Capture the cell that displays the provided text and extract its [x, y] central coordinate. 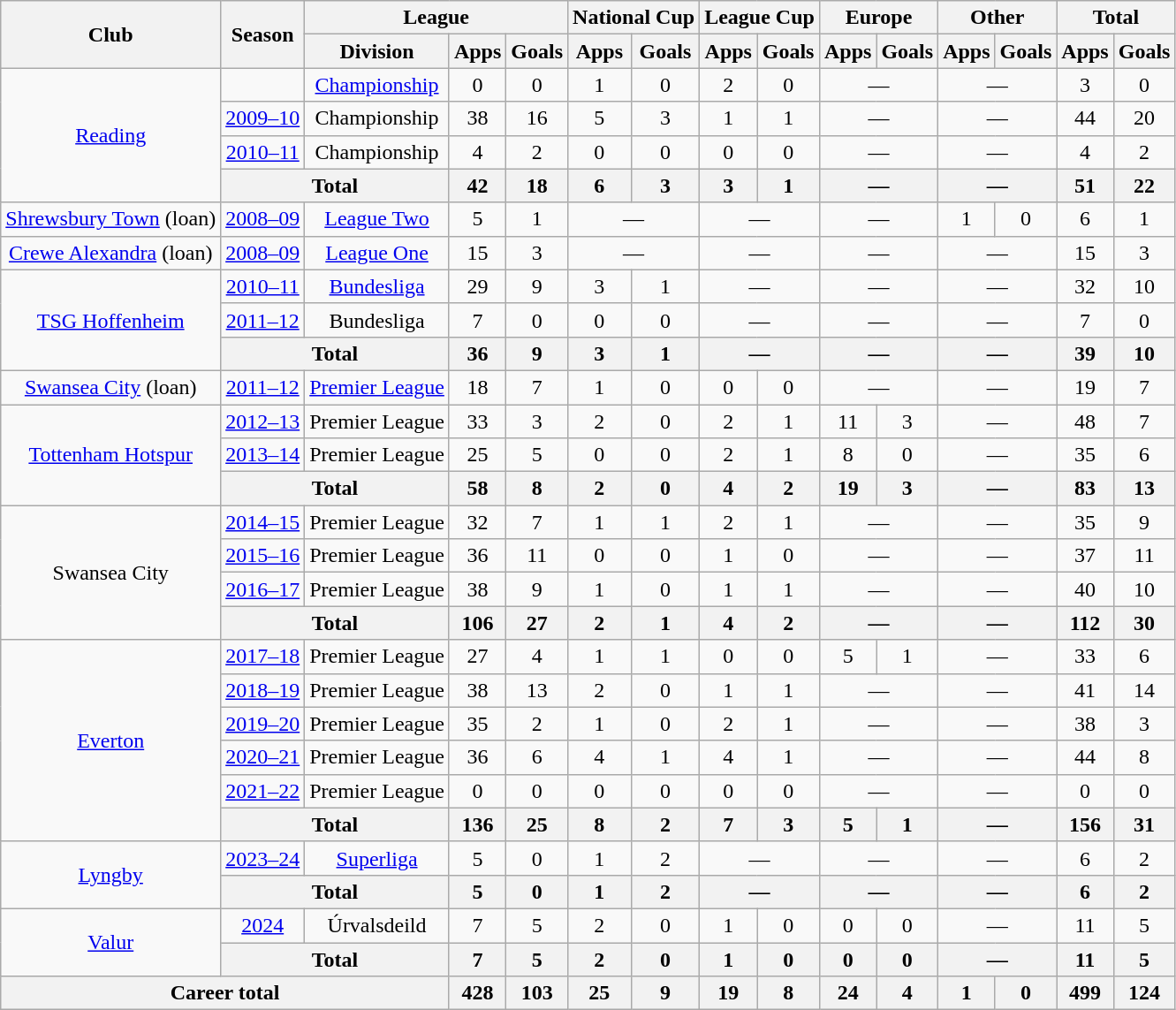
Everton [111, 740]
37 [1085, 556]
Club [111, 34]
2014–15 [263, 522]
Superliga [377, 858]
League One [377, 253]
Úrvalsdeild [377, 925]
20 [1144, 118]
112 [1085, 623]
Swansea City [111, 573]
Crewe Alexandra (loan) [111, 253]
Lyngby [111, 875]
League [436, 18]
136 [477, 824]
41 [1085, 690]
2015–16 [263, 556]
2021–22 [263, 791]
39 [1085, 353]
Europe [878, 18]
2012–13 [263, 421]
2018–19 [263, 690]
48 [1085, 421]
2013–14 [263, 455]
106 [477, 623]
30 [1144, 623]
2016–17 [263, 589]
TSG Hoffenheim [111, 320]
499 [1085, 993]
Tottenham Hotspur [111, 455]
22 [1144, 186]
Shrewsbury Town (loan) [111, 219]
Season [263, 34]
40 [1085, 589]
16 [537, 118]
14 [1144, 690]
2017–18 [263, 657]
2024 [263, 925]
League Cup [760, 18]
51 [1085, 186]
42 [477, 186]
Swansea City (loan) [111, 387]
124 [1144, 993]
29 [477, 286]
National Cup [634, 18]
Reading [111, 135]
428 [477, 993]
83 [1085, 489]
58 [477, 489]
2020–21 [263, 757]
Other [998, 18]
Career total [225, 993]
2023–24 [263, 858]
Division [377, 51]
24 [847, 993]
2019–20 [263, 724]
103 [537, 993]
League Two [377, 219]
2009–10 [263, 118]
31 [1144, 824]
156 [1085, 824]
Valur [111, 942]
